For the text-containing cell, return its midpoint in [x, y] coordinate format. 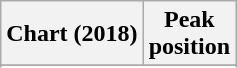
Chart (2018) [72, 34]
Peakposition [189, 34]
